Return the (x, y) coordinate for the center point of the cell that contains the specified text.  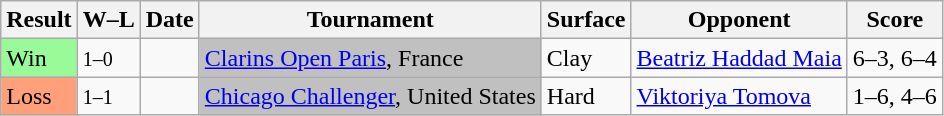
1–1 (108, 96)
1–0 (108, 58)
Beatriz Haddad Maia (739, 58)
Surface (586, 20)
Score (894, 20)
Clay (586, 58)
Hard (586, 96)
Viktoriya Tomova (739, 96)
6–3, 6–4 (894, 58)
Chicago Challenger, United States (370, 96)
Tournament (370, 20)
Result (39, 20)
Win (39, 58)
W–L (108, 20)
Clarins Open Paris, France (370, 58)
Loss (39, 96)
1–6, 4–6 (894, 96)
Date (170, 20)
Opponent (739, 20)
